Determine the [x, y] coordinate at the center of the cell enclosing the given text.  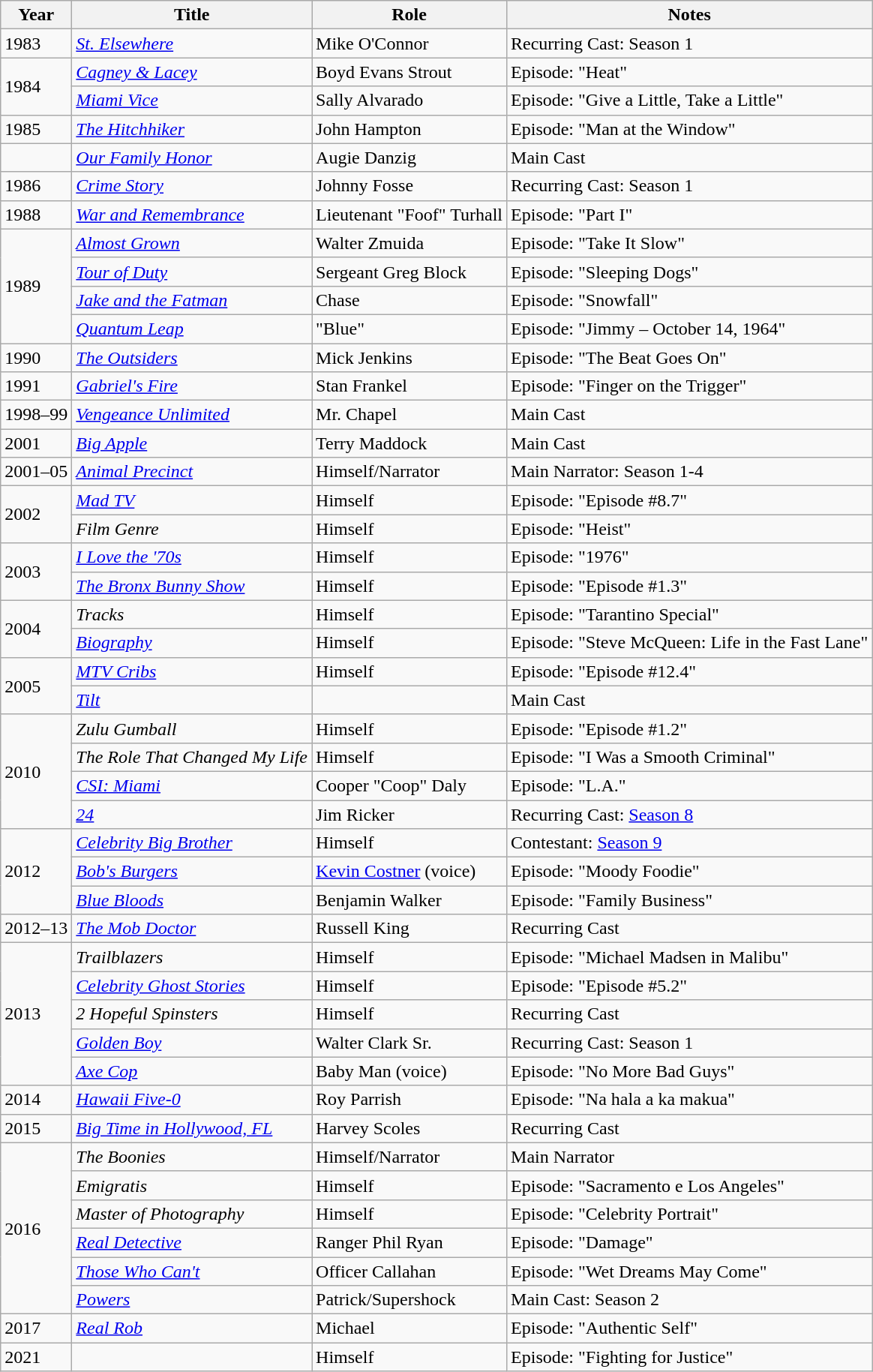
The Mob Doctor [192, 929]
Episode: "Heat" [690, 72]
2003 [36, 572]
2015 [36, 1128]
Quantum Leap [192, 329]
Ranger Phil Ryan [409, 1242]
Master of Photography [192, 1214]
John Hampton [409, 129]
Role [409, 15]
Episode: "Episode #8.7" [690, 500]
Episode: "Heist" [690, 529]
Celebrity Big Brother [192, 843]
Chase [409, 300]
2005 [36, 686]
Celebrity Ghost Stories [192, 986]
Boyd Evans Strout [409, 72]
Real Rob [192, 1328]
Zulu Gumball [192, 728]
Gabriel's Fire [192, 386]
Mr. Chapel [409, 415]
Terry Maddock [409, 443]
2 Hopeful Spinsters [192, 1014]
Episode: "L.A." [690, 785]
Episode: "Na hala a ka makua" [690, 1100]
Bob's Burgers [192, 872]
Trailblazers [192, 957]
Notes [690, 15]
Tilt [192, 700]
Miami Vice [192, 101]
MTV Cribs [192, 671]
CSI: Miami [192, 785]
Officer Callahan [409, 1271]
Baby Man (voice) [409, 1071]
Cooper "Coop" Daly [409, 785]
Our Family Honor [192, 158]
Film Genre [192, 529]
Main Narrator [690, 1157]
Patrick/Supershock [409, 1300]
2014 [36, 1100]
Episode: "The Beat Goes On" [690, 358]
Those Who Can't [192, 1271]
The Hitchhiker [192, 129]
Year [36, 15]
Recurring Cast: Season 8 [690, 814]
Episode: "Part I" [690, 215]
Episode: "Snowfall" [690, 300]
1986 [36, 186]
1983 [36, 44]
Emigratis [192, 1185]
2017 [36, 1328]
Episode: "Damage" [690, 1242]
"Blue" [409, 329]
Sally Alvarado [409, 101]
Episode: "Man at the Window" [690, 129]
Cagney & Lacey [192, 72]
Kevin Costner (voice) [409, 872]
St. Elsewhere [192, 44]
Blue Bloods [192, 900]
Vengeance Unlimited [192, 415]
Title [192, 15]
The Role That Changed My Life [192, 757]
Episode: "Finger on the Trigger" [690, 386]
Episode: "Give a Little, Take a Little" [690, 101]
Mick Jenkins [409, 358]
Episode: "Authentic Self" [690, 1328]
24 [192, 814]
Episode: "No More Bad Guys" [690, 1071]
Hawaii Five-0 [192, 1100]
Big Apple [192, 443]
Augie Danzig [409, 158]
Sergeant Greg Block [409, 272]
1998–99 [36, 415]
Episode: "Episode #5.2" [690, 986]
Mike O'Connor [409, 44]
Tour of Duty [192, 272]
Jake and the Fatman [192, 300]
2013 [36, 1014]
1985 [36, 129]
2012 [36, 872]
The Outsiders [192, 358]
Mad TV [192, 500]
1984 [36, 86]
2021 [36, 1357]
2004 [36, 629]
Episode: "Steve McQueen: Life in the Fast Lane" [690, 643]
Benjamin Walker [409, 900]
Real Detective [192, 1242]
Axe Cop [192, 1071]
Stan Frankel [409, 386]
1988 [36, 215]
Episode: "Take It Slow" [690, 243]
Main Cast: Season 2 [690, 1300]
2010 [36, 771]
1990 [36, 358]
Big Time in Hollywood, FL [192, 1128]
Walter Clark Sr. [409, 1043]
2002 [36, 515]
Episode: "I Was a Smooth Criminal" [690, 757]
Episode: "Wet Dreams May Come" [690, 1271]
Episode: "Episode #12.4" [690, 671]
Episode: "Sacramento e Los Angeles" [690, 1185]
Walter Zmuida [409, 243]
Roy Parrish [409, 1100]
The Boonies [192, 1157]
Episode: "Jimmy – October 14, 1964" [690, 329]
Harvey Scoles [409, 1128]
2001–05 [36, 472]
Russell King [409, 929]
Contestant: Season 9 [690, 843]
Episode: "Celebrity Portrait" [690, 1214]
Episode: "Episode #1.3" [690, 586]
Lieutenant "Foof" Turhall [409, 215]
Biography [192, 643]
2012–13 [36, 929]
Episode: "Fighting for Justice" [690, 1357]
Episode: "Michael Madsen in Malibu" [690, 957]
War and Remembrance [192, 215]
Crime Story [192, 186]
Episode: "1976" [690, 557]
Animal Precinct [192, 472]
Johnny Fosse [409, 186]
2016 [36, 1228]
The Bronx Bunny Show [192, 586]
Episode: "Episode #1.2" [690, 728]
Episode: "Moody Foodie" [690, 872]
Michael [409, 1328]
Episode: "Tarantino Special" [690, 614]
Main Narrator: Season 1-4 [690, 472]
1991 [36, 386]
I Love the '70s [192, 557]
Almost Grown [192, 243]
2001 [36, 443]
Episode: "Family Business" [690, 900]
Tracks [192, 614]
Powers [192, 1300]
Episode: "Sleeping Dogs" [690, 272]
1989 [36, 286]
Golden Boy [192, 1043]
Jim Ricker [409, 814]
